From the cell containing the given text, extract its center point as [x, y] coordinate. 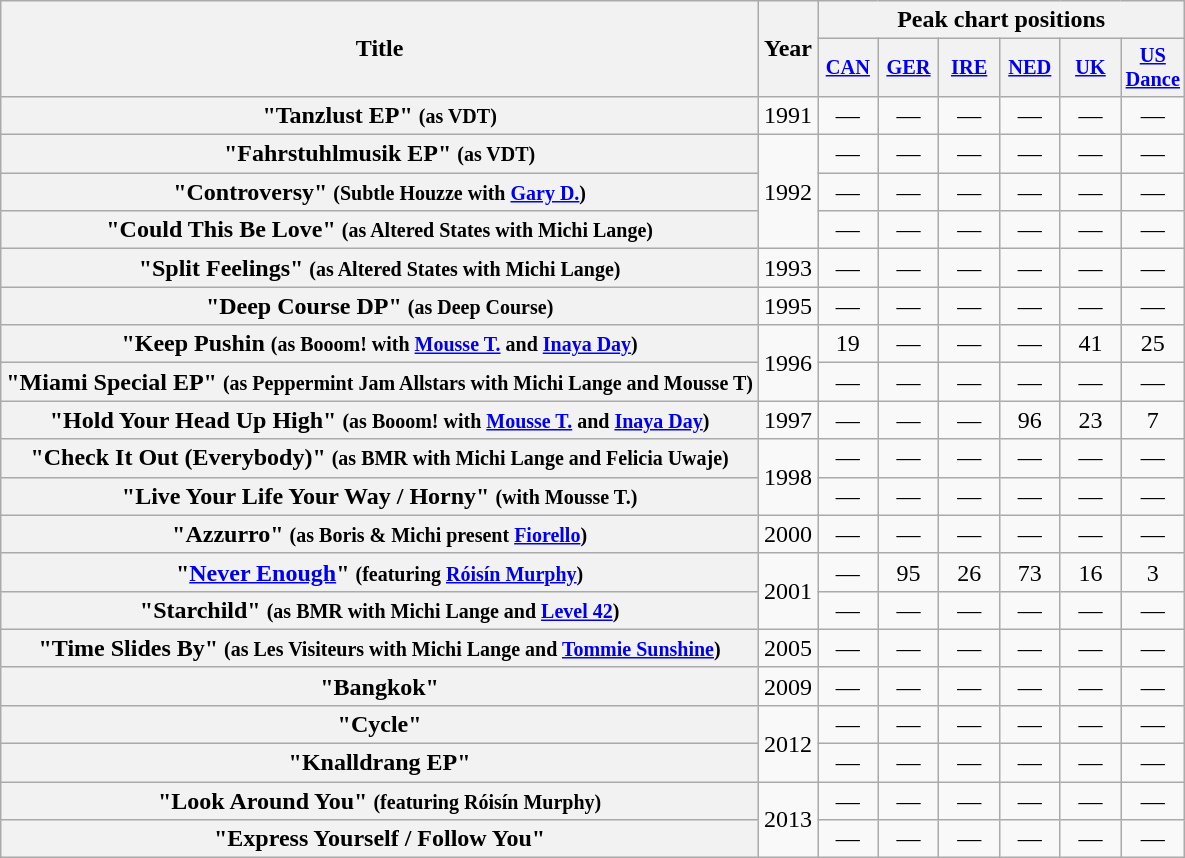
"Knalldrang EP" [380, 763]
1998 [788, 477]
"Could This Be Love" (as Altered States with Michi Lange) [380, 230]
Title [380, 49]
"Controversy" (Subtle Houzze with Gary D.) [380, 192]
UK [1090, 68]
1996 [788, 363]
1993 [788, 268]
"Express Yourself / Follow You" [380, 839]
NED [1030, 68]
"Miami Special EP" (as Peppermint Jam Allstars with Michi Lange and Mousse T) [380, 382]
1991 [788, 115]
19 [848, 344]
25 [1153, 344]
26 [970, 572]
2000 [788, 534]
2001 [788, 591]
"Never Enough" (featuring Róisín Murphy) [380, 572]
"Fahrstuhlmusik EP" (as VDT) [380, 154]
23 [1090, 420]
"Starchild" (as BMR with Michi Lange and Level 42) [380, 610]
2009 [788, 686]
1992 [788, 192]
"Time Slides By" (as Les Visiteurs with Michi Lange and Tommie Sunshine) [380, 648]
1995 [788, 306]
"Bangkok" [380, 686]
Year [788, 49]
2012 [788, 743]
96 [1030, 420]
2005 [788, 648]
USDance [1153, 68]
"Hold Your Head Up High" (as Booom! with Mousse T. and Inaya Day) [380, 420]
GER [908, 68]
CAN [848, 68]
"Split Feelings" (as Altered States with Michi Lange) [380, 268]
"Azzurro" (as Boris & Michi present Fiorello) [380, 534]
"Live Your Life Your Way / Horny" (with Mousse T.) [380, 496]
2013 [788, 820]
"Tanzlust EP" (as VDT) [380, 115]
"Cycle" [380, 724]
1997 [788, 420]
3 [1153, 572]
"Look Around You" (featuring Róisín Murphy) [380, 801]
95 [908, 572]
73 [1030, 572]
"Check It Out (Everybody)" (as BMR with Michi Lange and Felicia Uwaje) [380, 458]
"Keep Pushin (as Booom! with Mousse T. and Inaya Day) [380, 344]
41 [1090, 344]
7 [1153, 420]
16 [1090, 572]
"Deep Course DP" (as Deep Course) [380, 306]
Peak chart positions [1002, 20]
IRE [970, 68]
